From the cell containing the given text, extract its center point as (X, Y) coordinate. 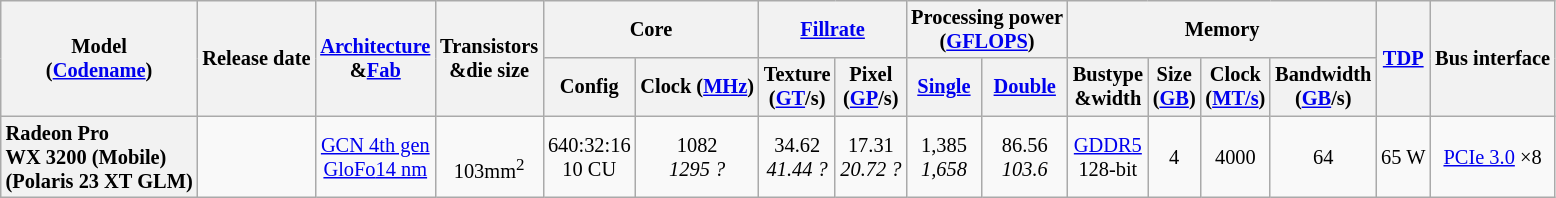
34.6241.44 ? (797, 157)
Bustype&width (1108, 87)
Architecture&Fab (375, 58)
PCIe 3.0 ×8 (1492, 157)
103mm2 (489, 157)
1,3851,658 (944, 157)
Memory (1222, 29)
Processing power(GFLOPS) (987, 29)
GDDR5128-bit (1108, 157)
4 (1174, 157)
Bandwidth(GB/s) (1323, 87)
Double (1025, 87)
TDP (1403, 58)
Radeon ProWX 3200 (Mobile)(Polaris 23 XT GLM) (100, 157)
Pixel(GP/s) (870, 87)
64 (1323, 157)
Single (944, 87)
10821295 ? (697, 157)
Release date (257, 58)
4000 (1236, 157)
Config (589, 87)
17.3120.72 ? (870, 157)
GCN 4th genGloFo14 nm (375, 157)
Clock(MT/s) (1236, 87)
Size(GB) (1174, 87)
640:32:1610 CU (589, 157)
86.56103.6 (1025, 157)
Clock (MHz) (697, 87)
Model(Codename) (100, 58)
Transistors&die size (489, 58)
Core (651, 29)
Fillrate (832, 29)
65 W (1403, 157)
Texture(GT/s) (797, 87)
Bus interface (1492, 58)
